Provide the [x, y] coordinate of the cell's center where the given text is located.  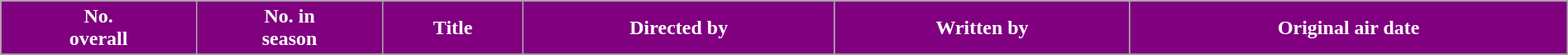
Original air date [1348, 28]
Directed by [678, 28]
Title [453, 28]
No.overall [99, 28]
Written by [982, 28]
No. inseason [289, 28]
